Search for the cell housing the specified text and yield its (X, Y) center coordinate. 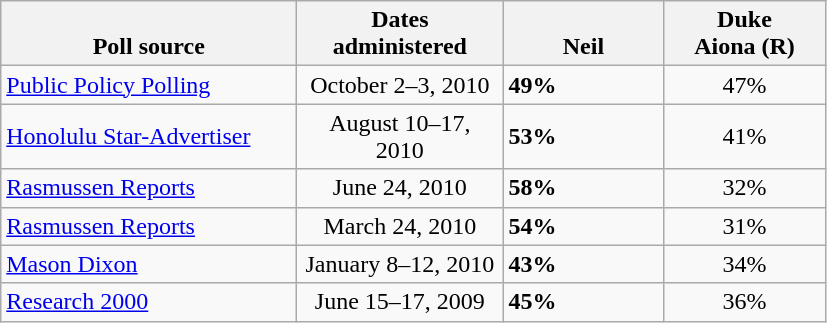
41% (744, 136)
49% (584, 85)
58% (584, 188)
June 24, 2010 (400, 188)
54% (584, 226)
August 10–17, 2010 (400, 136)
Mason Dixon (149, 264)
Dates administered (400, 34)
Poll source (149, 34)
October 2–3, 2010 (400, 85)
47% (744, 85)
Research 2000 (149, 302)
Honolulu Star-Advertiser (149, 136)
Neil (584, 34)
34% (744, 264)
DukeAiona (R) (744, 34)
43% (584, 264)
31% (744, 226)
March 24, 2010 (400, 226)
45% (584, 302)
32% (744, 188)
53% (584, 136)
Public Policy Polling (149, 85)
January 8–12, 2010 (400, 264)
36% (744, 302)
June 15–17, 2009 (400, 302)
